Determine the [X, Y] coordinate at the center of the cell enclosing the given text.  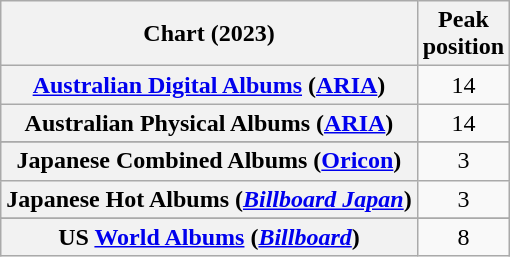
Japanese Hot Albums (Billboard Japan) [209, 199]
Chart (2023) [209, 34]
Australian Physical Albums (ARIA) [209, 123]
Japanese Combined Albums (Oricon) [209, 161]
US World Albums (Billboard) [209, 237]
Australian Digital Albums (ARIA) [209, 85]
Peakposition [463, 34]
8 [463, 237]
